Pinpoint the cell where the given text exists, returning its (x, y) midpoint coordinate. 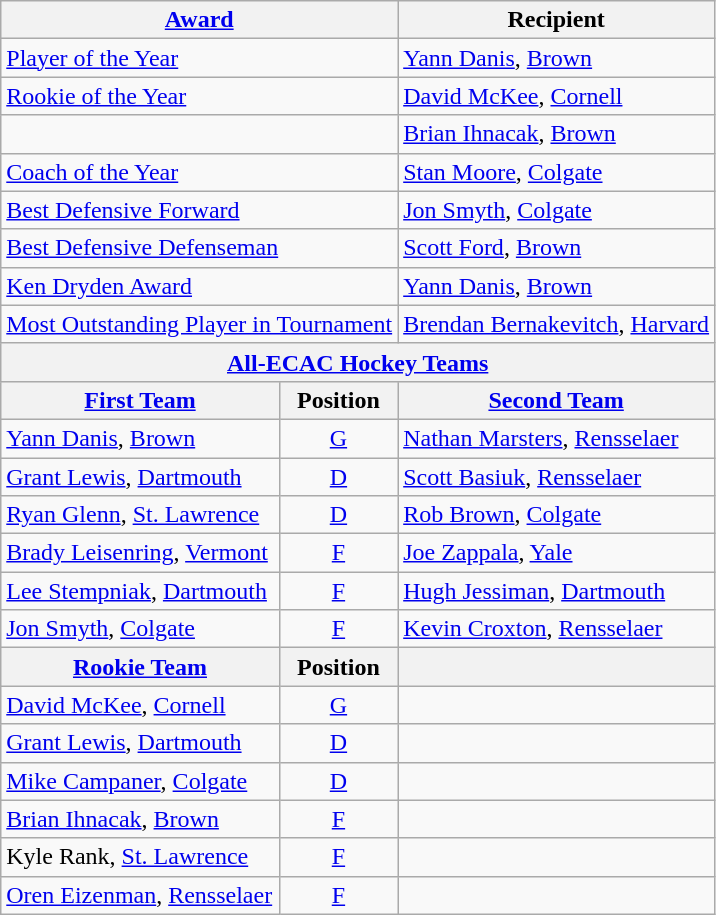
All-ECAC Hockey Teams (358, 362)
Coach of the Year (200, 172)
Most Outstanding Player in Tournament (200, 324)
First Team (140, 400)
Ryan Glenn, St. Lawrence (140, 515)
Recipient (556, 20)
Second Team (556, 400)
Stan Moore, Colgate (556, 172)
Best Defensive Forward (200, 210)
Brady Leisenring, Vermont (140, 553)
Hugh Jessiman, Dartmouth (556, 591)
Oren Eizenman, Rensselaer (140, 895)
Kyle Rank, St. Lawrence (140, 857)
Best Defensive Defenseman (200, 248)
Kevin Croxton, Rensselaer (556, 629)
Player of the Year (200, 58)
Award (200, 20)
Mike Campaner, Colgate (140, 781)
Nathan Marsters, Rensselaer (556, 438)
Brendan Bernakevitch, Harvard (556, 324)
Rob Brown, Colgate (556, 515)
Rookie Team (140, 667)
Scott Ford, Brown (556, 248)
Ken Dryden Award (200, 286)
Joe Zappala, Yale (556, 553)
Scott Basiuk, Rensselaer (556, 477)
Lee Stempniak, Dartmouth (140, 591)
Rookie of the Year (200, 96)
